Capture the cell that displays the provided text and extract its (x, y) central coordinate. 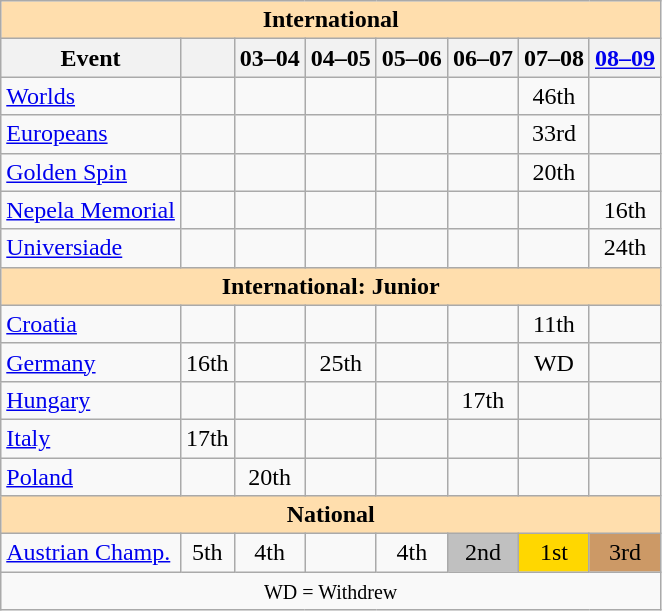
05–06 (412, 58)
Austrian Champ. (91, 553)
Croatia (91, 324)
5th (207, 553)
33rd (554, 134)
WD (554, 362)
06–07 (482, 58)
Italy (91, 438)
International: Junior (331, 286)
Germany (91, 362)
National (331, 515)
03–04 (270, 58)
WD = Withdrew (331, 591)
07–08 (554, 58)
11th (554, 324)
Poland (91, 477)
Universiade (91, 248)
25th (340, 362)
Hungary (91, 400)
1st (554, 553)
Event (91, 58)
04–05 (340, 58)
08–09 (624, 58)
Golden Spin (91, 172)
24th (624, 248)
Worlds (91, 96)
2nd (482, 553)
3rd (624, 553)
International (331, 20)
Nepela Memorial (91, 210)
46th (554, 96)
Europeans (91, 134)
